Output the (X, Y) coordinate of the center of the cell containing the given text.  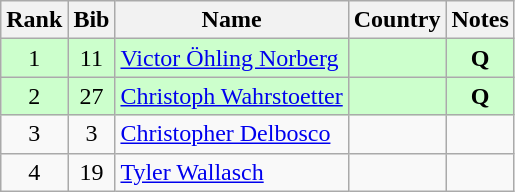
11 (92, 58)
19 (92, 172)
Tyler Wallasch (232, 172)
1 (34, 58)
Rank (34, 20)
Christoph Wahrstoetter (232, 96)
27 (92, 96)
Name (232, 20)
Christopher Delbosco (232, 134)
Victor Öhling Norberg (232, 58)
Country (397, 20)
Bib (92, 20)
4 (34, 172)
2 (34, 96)
Notes (480, 20)
